Detect which cell encompasses the target text, then output its [X, Y] center coordinate. 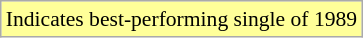
Indicates best-performing single of 1989 [182, 19]
